Pinpoint the cell where the given text exists, returning its [x, y] midpoint coordinate. 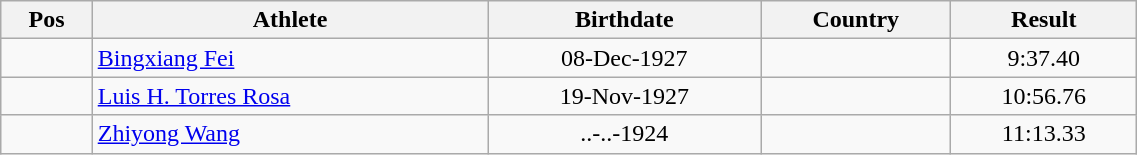
Result [1044, 20]
Bingxiang Fei [290, 58]
08-Dec-1927 [624, 58]
Pos [46, 20]
..-..-1924 [624, 134]
Luis H. Torres Rosa [290, 96]
Zhiyong Wang [290, 134]
9:37.40 [1044, 58]
19-Nov-1927 [624, 96]
Athlete [290, 20]
Birthdate [624, 20]
10:56.76 [1044, 96]
11:13.33 [1044, 134]
Country [856, 20]
